Output the [x, y] coordinate of the center of the cell containing the given text.  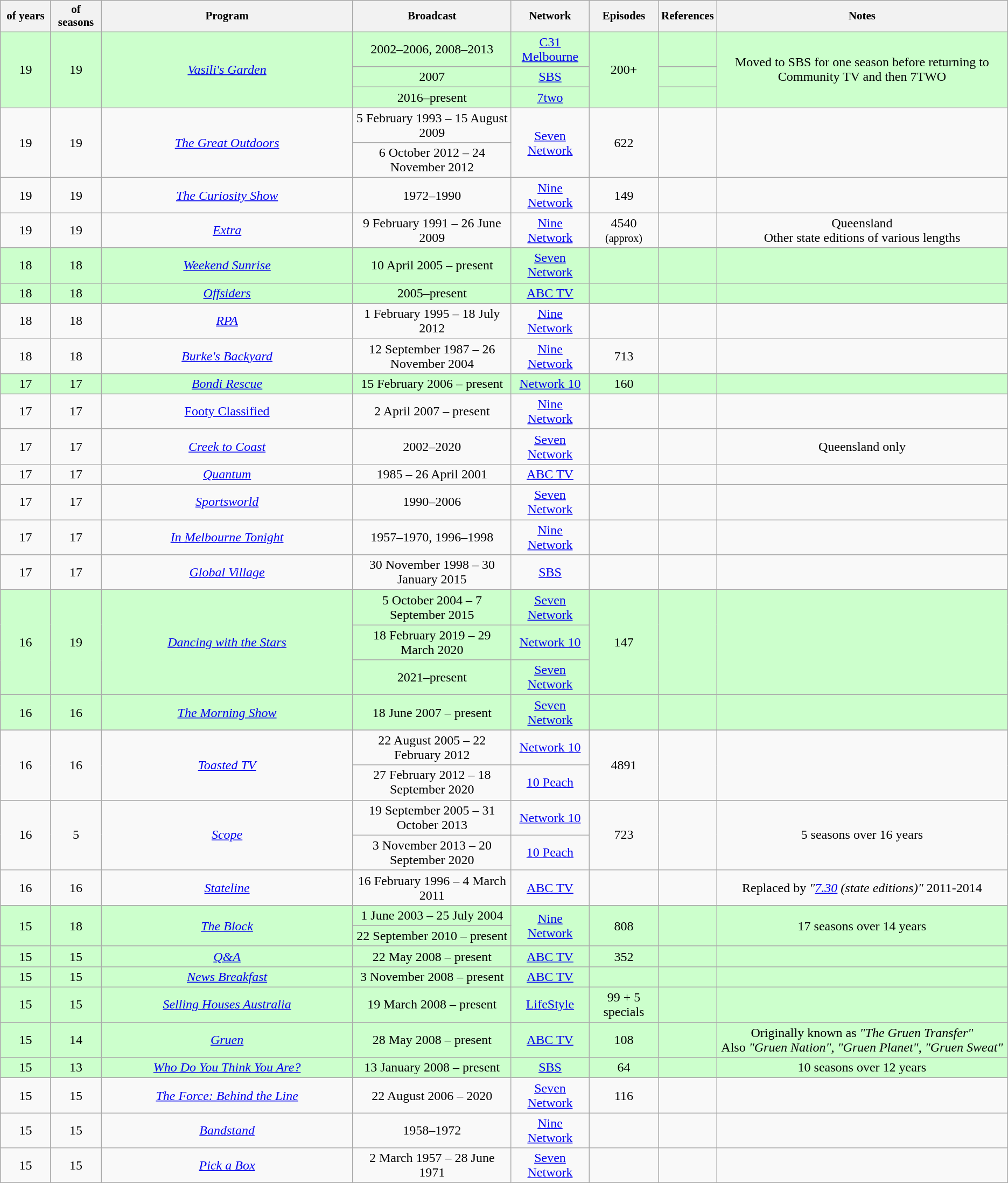
Notes [863, 16]
Creek to Coast [227, 446]
Q&A [227, 956]
Replaced by "7.30 (state editions)" 2011-2014 [863, 888]
Bondi Rescue [227, 384]
13 [76, 1068]
64 [624, 1068]
The Force: Behind the Line [227, 1096]
Vasili's Garden [227, 70]
of years [26, 16]
2005–present [432, 293]
14 [76, 1040]
C31 Melbourne [550, 50]
2007 [432, 77]
2002–2020 [432, 446]
News Breakfast [227, 977]
References [687, 16]
5 seasons over 16 years [863, 835]
3 November 2013 – 20 September 2020 [432, 852]
4891 [624, 765]
622 [624, 143]
1990–2006 [432, 502]
19 March 2008 – present [432, 1005]
1 February 1995 – 18 July 2012 [432, 321]
RPA [227, 321]
18 June 2007 – present [432, 712]
Bandstand [227, 1130]
Episodes [624, 16]
10 April 2005 – present [432, 265]
2016–present [432, 98]
147 [624, 642]
1972–1990 [432, 195]
1958–1972 [432, 1130]
2002–2006, 2008–2013 [432, 50]
17 seasons over 14 years [863, 925]
Offsiders [227, 293]
723 [624, 835]
2 March 1957 – 28 June 1971 [432, 1166]
Queensland only [863, 446]
The Great Outdoors [227, 143]
5 October 2004 – 7 September 2015 [432, 608]
4540 (approx) [624, 231]
9 February 1991 – 26 June 2009 [432, 231]
Toasted TV [227, 765]
5 [76, 835]
27 February 2012 – 18 September 2020 [432, 782]
18 February 2019 – 29 March 2020 [432, 642]
149 [624, 195]
Sportsworld [227, 502]
108 [624, 1040]
1985 – 26 April 2001 [432, 475]
713 [624, 356]
3 November 2008 – present [432, 977]
808 [624, 925]
19 September 2005 – 31 October 2013 [432, 818]
1957–1970, 1996–1998 [432, 538]
5 February 1993 – 15 August 2009 [432, 125]
The Block [227, 925]
QueenslandOther state editions of various lengths [863, 231]
Global Village [227, 572]
Weekend Sunrise [227, 265]
Scope [227, 835]
Selling Houses Australia [227, 1005]
2021–present [432, 678]
200+ [624, 70]
Who Do You Think You Are? [227, 1068]
Program [227, 16]
22 September 2010 – present [432, 936]
Moved to SBS for one season before returning to Community TV and then 7TWO [863, 70]
Dancing with the Stars [227, 642]
22 May 2008 – present [432, 956]
Burke's Backyard [227, 356]
Quantum [227, 475]
10 seasons over 12 years [863, 1068]
Originally known as "The Gruen Transfer" Also "Gruen Nation", "Gruen Planet", "Gruen Sweat" [863, 1040]
Stateline [227, 888]
30 November 1998 – 30 January 2015 [432, 572]
Gruen [227, 1040]
16 February 1996 – 4 March 2011 [432, 888]
The Morning Show [227, 712]
2 April 2007 – present [432, 412]
28 May 2008 – present [432, 1040]
Network [550, 16]
12 September 1987 – 26 November 2004 [432, 356]
116 [624, 1096]
6 October 2012 – 24 November 2012 [432, 161]
Extra [227, 231]
LifeStyle [550, 1005]
In Melbourne Tonight [227, 538]
99 + 5 specials [624, 1005]
22 August 2005 – 22 February 2012 [432, 748]
Pick a Box [227, 1166]
13 January 2008 – present [432, 1068]
15 February 2006 – present [432, 384]
The Curiosity Show [227, 195]
1 June 2003 – 25 July 2004 [432, 915]
Footy Classified [227, 412]
of seasons [76, 16]
352 [624, 956]
160 [624, 384]
Broadcast [432, 16]
22 August 2006 – 2020 [432, 1096]
7two [550, 98]
